Search for the cell housing the specified text and yield its [X, Y] center coordinate. 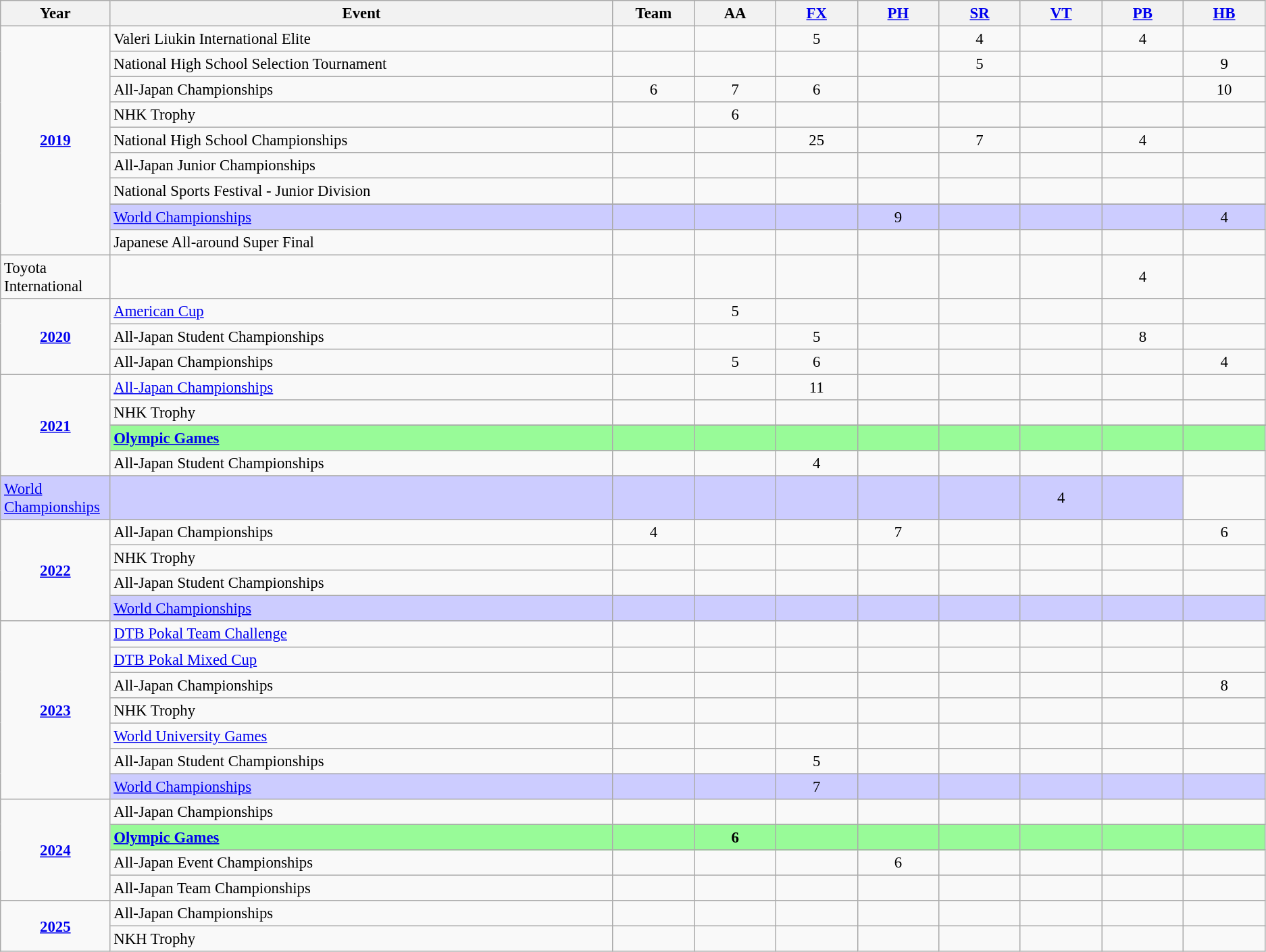
11 [816, 387]
National Sports Festival - Junior Division [361, 191]
Team [654, 14]
AA [735, 14]
All-Japan Event Championships [361, 863]
VT [1061, 14]
2025 [55, 926]
2024 [55, 850]
2019 [55, 141]
HB [1224, 14]
Valeri Liukin International Elite [361, 39]
Year [55, 14]
DTB Pokal Mixed Cup [361, 659]
National High School Championships [361, 141]
FX [816, 14]
Japanese All-around Super Final [361, 242]
National High School Selection Tournament [361, 64]
PH [898, 14]
25 [816, 141]
2021 [55, 425]
2022 [55, 570]
DTB Pokal Team Challenge [361, 634]
American Cup [361, 311]
Event [361, 14]
NKH Trophy [361, 939]
2020 [55, 336]
10 [1224, 90]
PB [1143, 14]
SR [980, 14]
2023 [55, 711]
Toyota International [55, 277]
All-Japan Junior Championships [361, 166]
World University Games [361, 736]
All-Japan Team Championships [361, 888]
